Return [X, Y] of the center of cell containing provided text 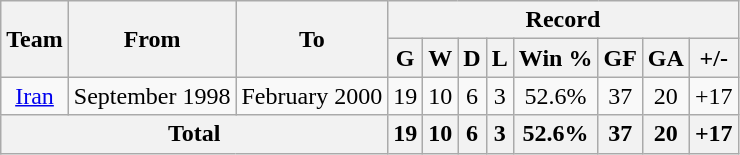
Team [35, 39]
L [500, 58]
From [152, 39]
Total [194, 134]
Record [563, 20]
September 1998 [152, 96]
Iran [35, 96]
W [440, 58]
G [406, 58]
GA [666, 58]
Win % [556, 58]
To [312, 39]
February 2000 [312, 96]
+/- [714, 58]
GF [620, 58]
D [472, 58]
